Extract the (X, Y) coordinate from the center of the cell holding the provided text.  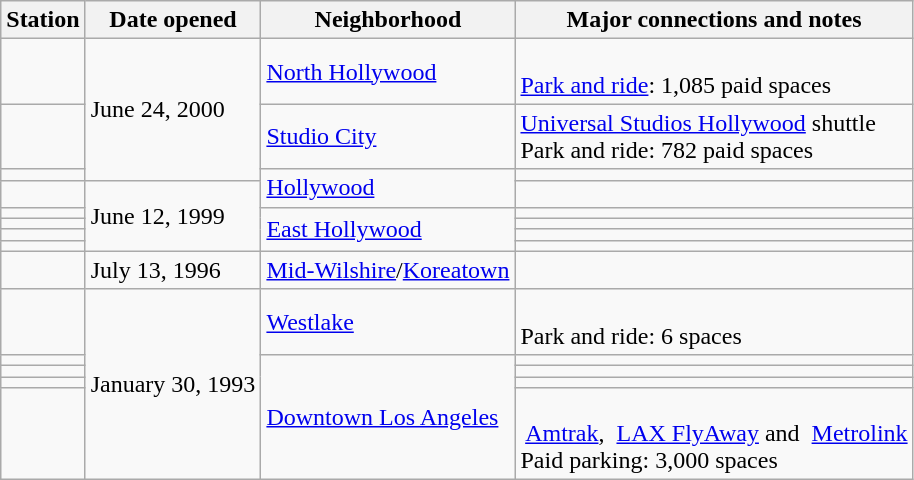
North Hollywood (388, 72)
Studio City (388, 136)
Universal Studios Hollywood shuttlePark and ride: 782 paid spaces (714, 136)
June 12, 1999 (173, 216)
Hollywood (388, 188)
Amtrak, LAX FlyAway and MetrolinkPaid parking: 3,000 spaces (714, 434)
Park and ride: 6 spaces (714, 322)
East Hollywood (388, 229)
January 30, 1993 (173, 384)
Station (43, 20)
Neighborhood (388, 20)
Westlake (388, 322)
July 13, 1996 (173, 270)
June 24, 2000 (173, 110)
Downtown Los Angeles (388, 416)
Mid-Wilshire/Koreatown (388, 270)
Major connections and notes (714, 20)
Park and ride: 1,085 paid spaces (714, 72)
Date opened (173, 20)
